From the cell containing the given text, extract its center point as [x, y] coordinate. 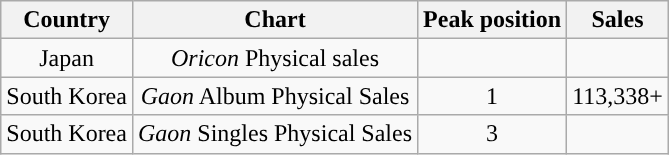
Peak position [492, 20]
Oricon Physical sales [274, 58]
3 [492, 134]
Country [67, 20]
Sales [618, 20]
Gaon Singles Physical Sales [274, 134]
Chart [274, 20]
Gaon Album Physical Sales [274, 96]
113,338+ [618, 96]
1 [492, 96]
Japan [67, 58]
